Return the [x, y] coordinate for the center point of the cell that contains the specified text.  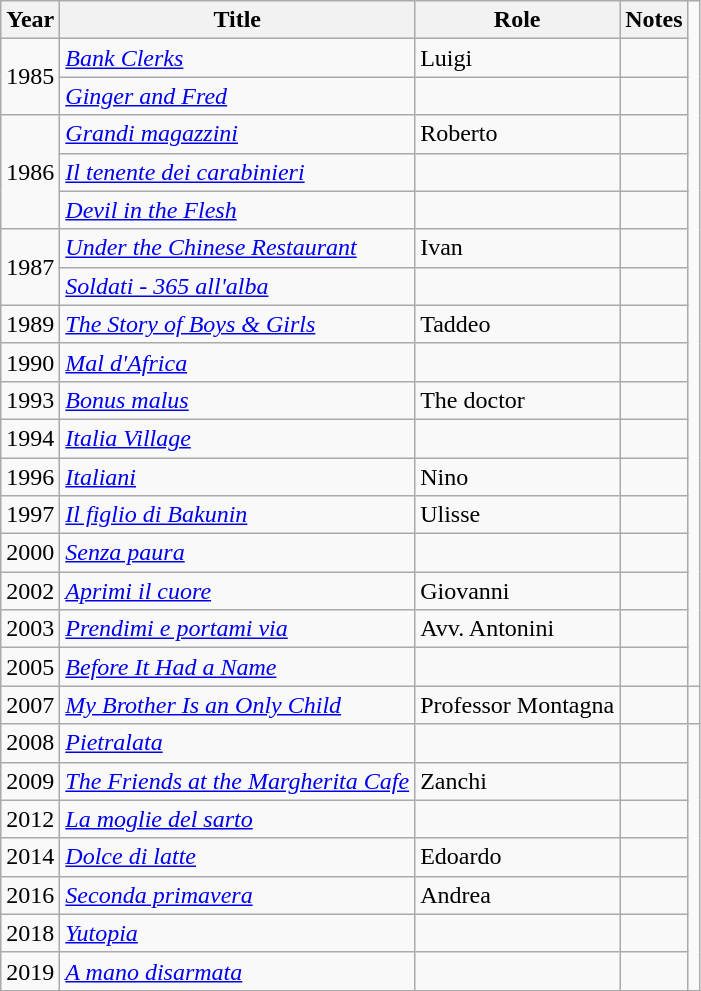
Under the Chinese Restaurant [238, 248]
1993 [30, 400]
2003 [30, 629]
Andrea [518, 895]
Grandi magazzini [238, 134]
Avv. Antonini [518, 629]
2018 [30, 933]
2019 [30, 971]
Ivan [518, 248]
2005 [30, 667]
Professor Montagna [518, 705]
Prendimi e portami via [238, 629]
Ginger and Fred [238, 96]
Soldati - 365 all'alba [238, 286]
2016 [30, 895]
1994 [30, 438]
Taddeo [518, 324]
Edoardo [518, 857]
La moglie del sarto [238, 819]
2014 [30, 857]
Roberto [518, 134]
Zanchi [518, 781]
Year [30, 20]
Role [518, 20]
2008 [30, 743]
Seconda primavera [238, 895]
1986 [30, 172]
2007 [30, 705]
My Brother Is an Only Child [238, 705]
2012 [30, 819]
The Friends at the Margherita Cafe [238, 781]
Devil in the Flesh [238, 210]
Luigi [518, 58]
Dolce di latte [238, 857]
Italia Village [238, 438]
Pietralata [238, 743]
1997 [30, 515]
2002 [30, 591]
Il figlio di Bakunin [238, 515]
Notes [654, 20]
1990 [30, 362]
The doctor [518, 400]
2009 [30, 781]
1985 [30, 77]
Before It Had a Name [238, 667]
Aprimi il cuore [238, 591]
Bank Clerks [238, 58]
Giovanni [518, 591]
Ulisse [518, 515]
2000 [30, 553]
Il tenente dei carabinieri [238, 172]
Title [238, 20]
1996 [30, 477]
A mano disarmata [238, 971]
Mal d'Africa [238, 362]
Yutopia [238, 933]
1987 [30, 267]
1989 [30, 324]
Senza paura [238, 553]
Italiani [238, 477]
Nino [518, 477]
Bonus malus [238, 400]
The Story of Boys & Girls [238, 324]
